For the text-containing cell, return its midpoint in [x, y] coordinate format. 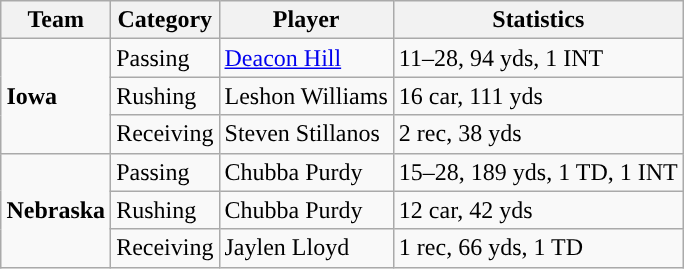
16 car, 111 yds [538, 96]
2 rec, 38 yds [538, 134]
Nebraska [56, 210]
Deacon Hill [306, 58]
15–28, 189 yds, 1 TD, 1 INT [538, 172]
12 car, 42 yds [538, 210]
Leshon Williams [306, 96]
11–28, 94 yds, 1 INT [538, 58]
Jaylen Lloyd [306, 248]
Iowa [56, 96]
Steven Stillanos [306, 134]
Category [165, 20]
Statistics [538, 20]
1 rec, 66 yds, 1 TD [538, 248]
Player [306, 20]
Team [56, 20]
